Pinpoint the cell where the given text exists, returning its [X, Y] midpoint coordinate. 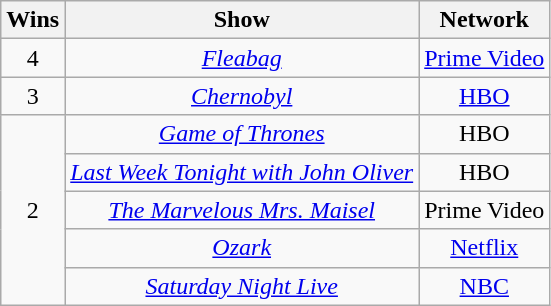
Network [484, 20]
Chernobyl [242, 96]
3 [33, 96]
Netflix [484, 248]
Saturday Night Live [242, 286]
2 [33, 210]
Ozark [242, 248]
4 [33, 58]
Wins [33, 20]
NBC [484, 286]
Fleabag [242, 58]
The Marvelous Mrs. Maisel [242, 210]
Show [242, 20]
Game of Thrones [242, 134]
Last Week Tonight with John Oliver [242, 172]
